Return the (x, y) coordinate for the center point of the cell that contains the specified text.  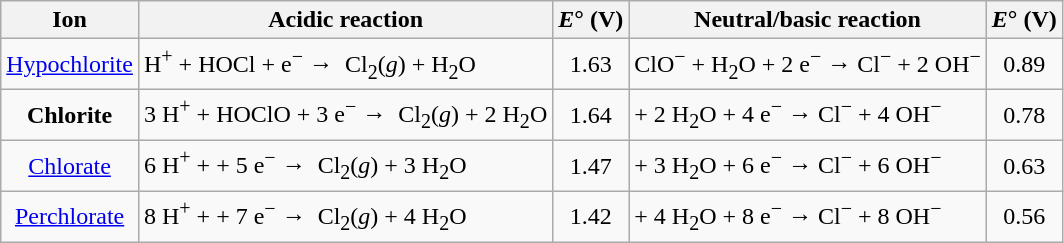
8 H+ + + 7 e− → Cl2(g) + 4 H2O (345, 216)
0.89 (1024, 64)
Hypochlorite (70, 64)
0.56 (1024, 216)
H+ + HOCl + e− → Cl2(g) + H2O (345, 64)
+ 4 H2O + 8 e− → Cl− + 8 OH− (808, 216)
6 H+ + + 5 e− → Cl2(g) + 3 H2O (345, 166)
Neutral/basic reaction (808, 20)
Perchlorate (70, 216)
0.63 (1024, 166)
1.42 (591, 216)
ClO− + H2O + 2 e− → Cl− + 2 OH− (808, 64)
3 H+ + HOClO + 3 e− → Cl2(g) + 2 H2O (345, 116)
+ 2 H2O + 4 e− → Cl− + 4 OH− (808, 116)
0.78 (1024, 116)
Ion (70, 20)
1.64 (591, 116)
Chlorate (70, 166)
Chlorite (70, 116)
1.63 (591, 64)
+ 3 H2O + 6 e− → Cl− + 6 OH− (808, 166)
Acidic reaction (345, 20)
1.47 (591, 166)
